Capture the cell that displays the provided text and extract its (x, y) central coordinate. 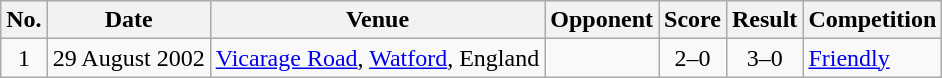
Vicarage Road, Watford, England (377, 58)
Friendly (872, 58)
Venue (377, 20)
Competition (872, 20)
Score (692, 20)
29 August 2002 (128, 58)
No. (24, 20)
Result (764, 20)
Opponent (602, 20)
Date (128, 20)
2–0 (692, 58)
3–0 (764, 58)
1 (24, 58)
